Return the [x, y] coordinate for the center point of the cell that contains the specified text.  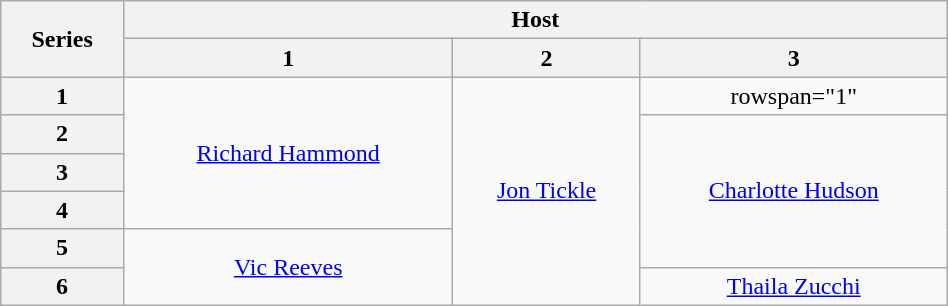
Thaila Zucchi [794, 286]
Host [535, 20]
Richard Hammond [288, 153]
Series [62, 39]
Charlotte Hudson [794, 191]
6 [62, 286]
rowspan="1" [794, 96]
Vic Reeves [288, 267]
4 [62, 210]
5 [62, 248]
Jon Tickle [546, 191]
